Return [x, y] of the center of cell containing provided text 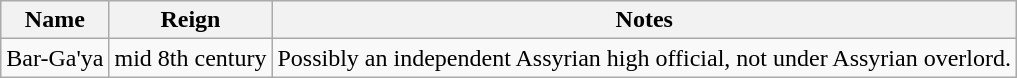
Bar-Ga'ya [55, 58]
Possibly an independent Assyrian high official, not under Assyrian overlord. [644, 58]
mid 8th century [190, 58]
Notes [644, 20]
Reign [190, 20]
Name [55, 20]
